Provide the [X, Y] coordinate of the cell's center where the given text is located.  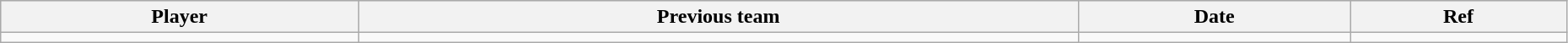
Player [180, 17]
Date [1215, 17]
Ref [1459, 17]
Previous team [719, 17]
